Detect which cell encompasses the target text, then output its (x, y) center coordinate. 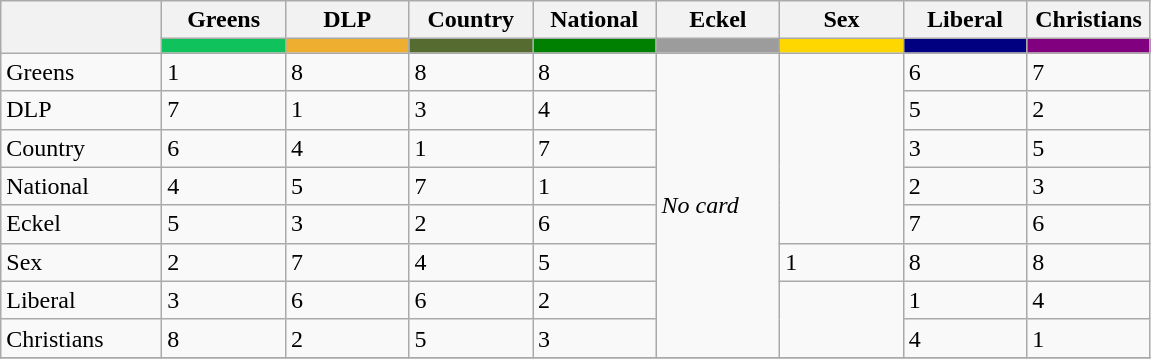
No card (718, 205)
